Provide the [x, y] coordinate of the cell's center where the given text is located.  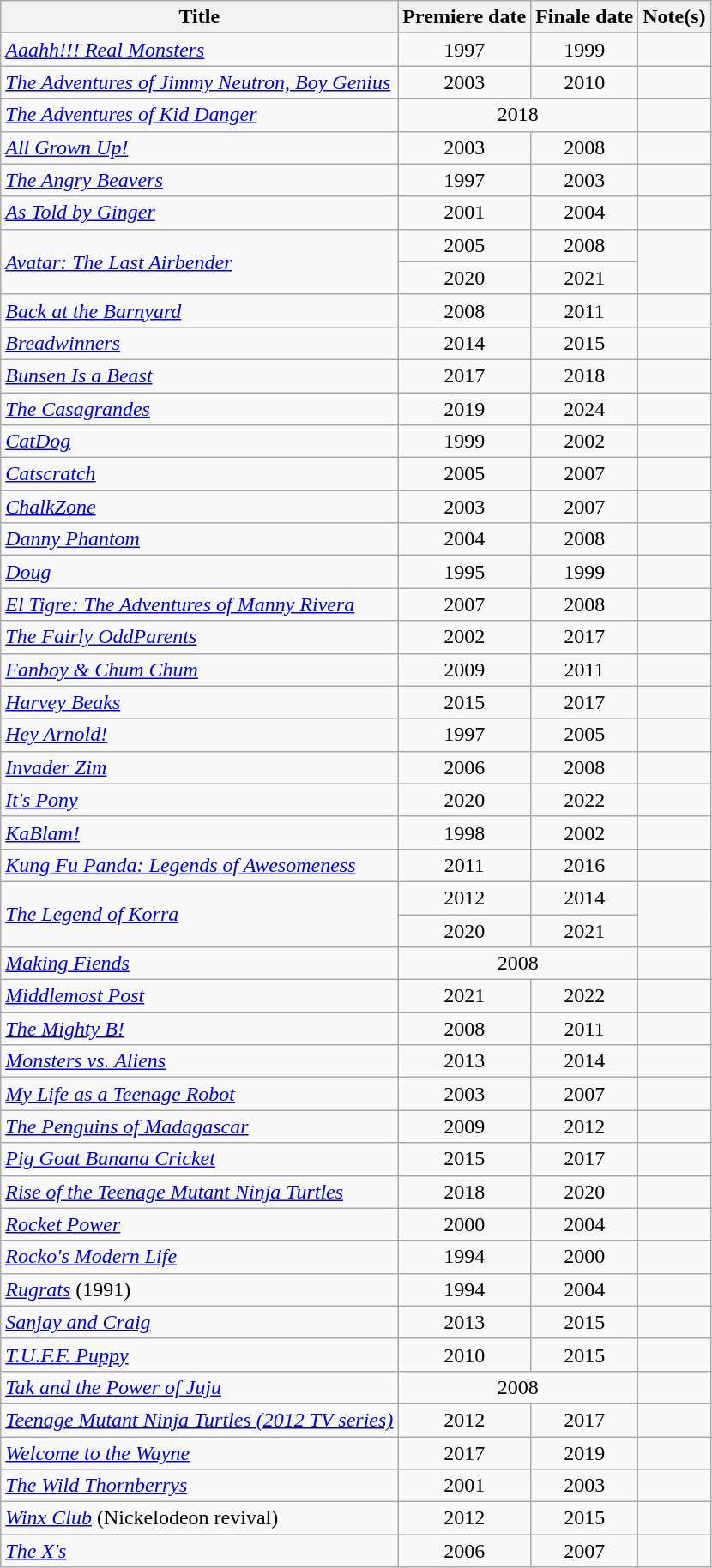
Rugrats (1991) [199, 1289]
CatDog [199, 442]
The X's [199, 1551]
ChalkZone [199, 507]
The Adventures of Jimmy Neutron, Boy Genius [199, 82]
The Fairly OddParents [199, 637]
Aaahh!!! Real Monsters [199, 50]
Danny Phantom [199, 539]
The Angry Beavers [199, 180]
Hey Arnold! [199, 735]
Doug [199, 572]
El Tigre: The Adventures of Manny Rivera [199, 604]
Pig Goat Banana Cricket [199, 1159]
Avatar: The Last Airbender [199, 261]
Back at the Barnyard [199, 310]
Making Fiends [199, 964]
The Penguins of Madagascar [199, 1126]
Kung Fu Panda: Legends of Awesomeness [199, 865]
The Adventures of Kid Danger [199, 115]
Finale date [585, 17]
Bunsen Is a Beast [199, 375]
2016 [585, 865]
Rocket Power [199, 1224]
Breadwinners [199, 343]
As Told by Ginger [199, 213]
Monsters vs. Aliens [199, 1061]
Sanjay and Craig [199, 1322]
Note(s) [674, 17]
Welcome to the Wayne [199, 1453]
Title [199, 17]
The Casagrandes [199, 409]
All Grown Up! [199, 147]
Teenage Mutant Ninja Turtles (2012 TV series) [199, 1420]
1998 [465, 832]
Invader Zim [199, 767]
Middlemost Post [199, 996]
2024 [585, 409]
Rocko's Modern Life [199, 1257]
The Legend of Korra [199, 914]
Rise of the Teenage Mutant Ninja Turtles [199, 1192]
1995 [465, 572]
The Mighty B! [199, 1029]
Premiere date [465, 17]
My Life as a Teenage Robot [199, 1094]
The Wild Thornberrys [199, 1486]
Tak and the Power of Juju [199, 1387]
T.U.F.F. Puppy [199, 1355]
Winx Club (Nickelodeon revival) [199, 1518]
KaBlam! [199, 832]
Harvey Beaks [199, 702]
It's Pony [199, 800]
Fanboy & Chum Chum [199, 670]
Catscratch [199, 474]
